For the text-containing cell, return its midpoint in (X, Y) coordinate format. 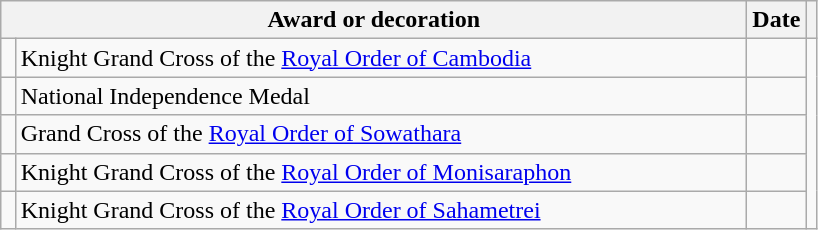
National Independence Medal (381, 96)
Knight Grand Cross of the Royal Order of Sahametrei (381, 210)
Knight Grand Cross of the Royal Order of Cambodia (381, 58)
Date (776, 20)
Grand Cross of the Royal Order of Sowathara (381, 134)
Award or decoration (374, 20)
Knight Grand Cross of the Royal Order of Monisaraphon (381, 172)
